Output the [X, Y] coordinate of the center of the cell containing the given text.  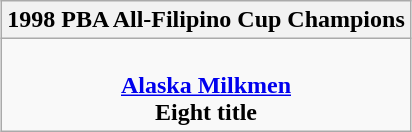
Alaska Milkmen Eight title [206, 85]
1998 PBA All-Filipino Cup Champions [206, 20]
